Return the (x, y) coordinate for the center point of the cell that contains the specified text.  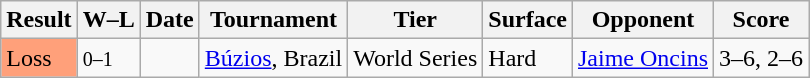
W–L (108, 20)
Surface (528, 20)
Jaime Oncins (642, 58)
Date (170, 20)
Opponent (642, 20)
Tournament (273, 20)
Score (762, 20)
Tier (416, 20)
Loss (39, 58)
0–1 (108, 58)
3–6, 2–6 (762, 58)
World Series (416, 58)
Hard (528, 58)
Búzios, Brazil (273, 58)
Result (39, 20)
